Scan for the cell matching the given text and deliver its [x, y] coordinate at center. 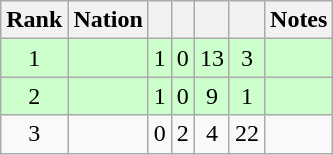
22 [246, 134]
9 [212, 96]
Notes [299, 20]
13 [212, 58]
Nation [108, 20]
4 [212, 134]
Rank [34, 20]
